Determine the [X, Y] coordinate at the center of the cell enclosing the given text.  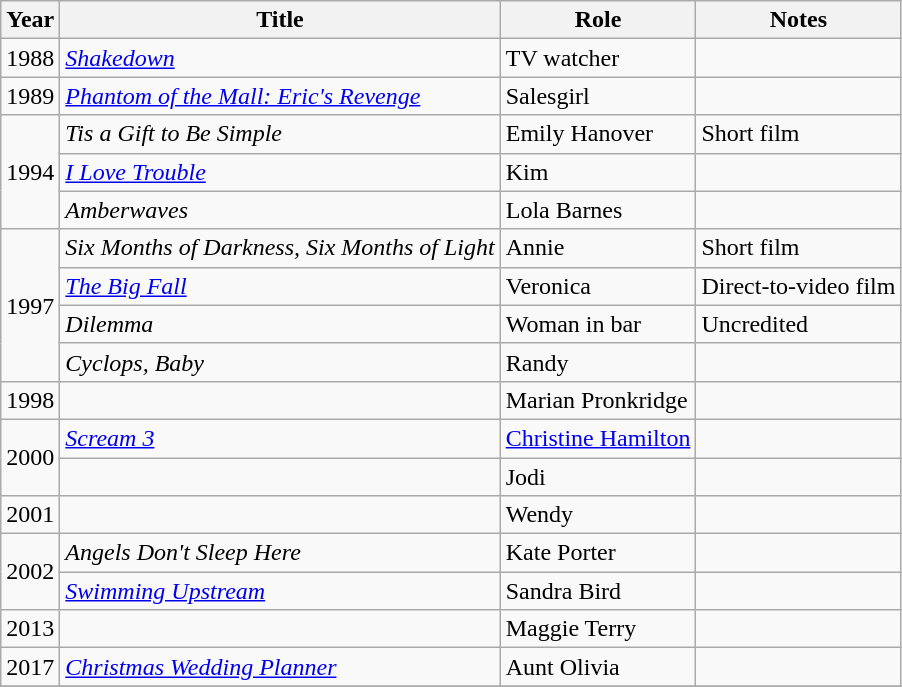
Randy [598, 362]
Shakedown [280, 58]
Christine Hamilton [598, 438]
Tis a Gift to Be Simple [280, 134]
Lola Barnes [598, 210]
TV watcher [598, 58]
2017 [30, 667]
Kim [598, 172]
2002 [30, 572]
Phantom of the Mall: Eric's Revenge [280, 96]
1994 [30, 172]
Scream 3 [280, 438]
1988 [30, 58]
Dilemma [280, 324]
Role [598, 20]
I Love Trouble [280, 172]
Emily Hanover [598, 134]
Year [30, 20]
Salesgirl [598, 96]
2000 [30, 457]
1998 [30, 400]
Amberwaves [280, 210]
Wendy [598, 515]
1997 [30, 305]
Kate Porter [598, 553]
Uncredited [798, 324]
Six Months of Darkness, Six Months of Light [280, 248]
2013 [30, 629]
Swimming Upstream [280, 591]
Direct-to-video film [798, 286]
Title [280, 20]
Angels Don't Sleep Here [280, 553]
Christmas Wedding Planner [280, 667]
Woman in bar [598, 324]
The Big Fall [280, 286]
Notes [798, 20]
Maggie Terry [598, 629]
Sandra Bird [598, 591]
Aunt Olivia [598, 667]
Marian Pronkridge [598, 400]
Jodi [598, 477]
2001 [30, 515]
Annie [598, 248]
Cyclops, Baby [280, 362]
1989 [30, 96]
Veronica [598, 286]
